Pinpoint the cell where the given text exists, returning its [x, y] midpoint coordinate. 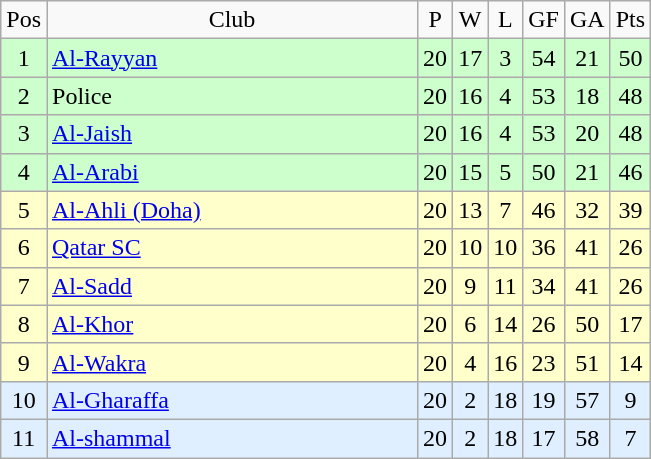
P [436, 20]
54 [544, 58]
Al-shammal [232, 438]
W [470, 20]
Al-Wakra [232, 362]
15 [470, 172]
Police [232, 96]
Qatar SC [232, 248]
Al-Ahli (Doha) [232, 210]
Al-Arabi [232, 172]
Club [232, 20]
Pos [24, 20]
GF [544, 20]
23 [544, 362]
Al-Gharaffa [232, 400]
57 [587, 400]
32 [587, 210]
Pts [630, 20]
19 [544, 400]
39 [630, 210]
1 [24, 58]
13 [470, 210]
58 [587, 438]
34 [544, 286]
Al-Sadd [232, 286]
Al-Khor [232, 324]
Al-Rayyan [232, 58]
GA [587, 20]
Al-Jaish [232, 134]
L [506, 20]
8 [24, 324]
36 [544, 248]
51 [587, 362]
